Identify which cell holds the provided text, then report its [X, Y] central coordinate. 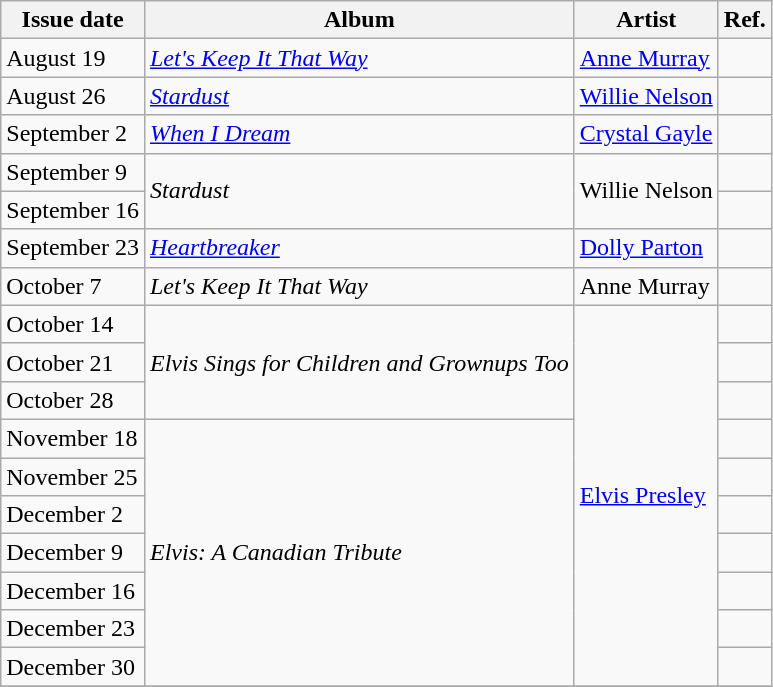
September 23 [73, 248]
September 9 [73, 172]
Dolly Parton [646, 248]
October 14 [73, 324]
December 23 [73, 629]
November 25 [73, 477]
Album [359, 20]
September 2 [73, 134]
Elvis: A Canadian Tribute [359, 552]
Ref. [744, 20]
October 21 [73, 362]
When I Dream [359, 134]
December 30 [73, 667]
Issue date [73, 20]
December 16 [73, 591]
December 2 [73, 515]
Elvis Presley [646, 496]
Elvis Sings for Children and Grownups Too [359, 362]
October 7 [73, 286]
October 28 [73, 400]
November 18 [73, 438]
Artist [646, 20]
Heartbreaker [359, 248]
August 19 [73, 58]
Crystal Gayle [646, 134]
August 26 [73, 96]
September 16 [73, 210]
December 9 [73, 553]
